Return the (x, y) coordinate for the center point of the cell that contains the specified text.  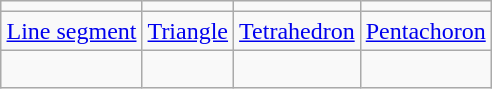
Tetrahedron (298, 31)
Triangle (188, 31)
Pentachoron (426, 31)
Line segment (72, 31)
